Search for the cell housing the specified text and yield its (x, y) center coordinate. 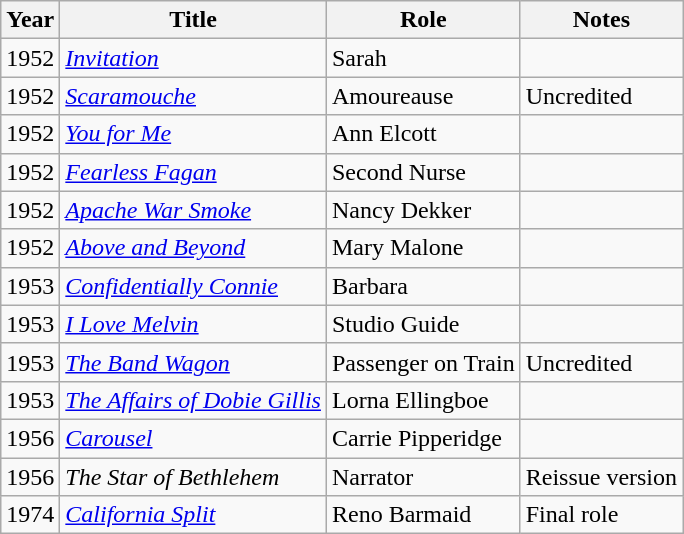
The Affairs of Dobie Gillis (194, 400)
Confidentially Connie (194, 286)
Final role (601, 515)
Title (194, 20)
Scaramouche (194, 96)
The Band Wagon (194, 362)
Reissue version (601, 477)
Role (423, 20)
The Star of Bethlehem (194, 477)
Mary Malone (423, 248)
Amoureause (423, 96)
Studio Guide (423, 324)
Carousel (194, 438)
Second Nurse (423, 172)
Nancy Dekker (423, 210)
Barbara (423, 286)
Invitation (194, 58)
California Split (194, 515)
Above and Beyond (194, 248)
Fearless Fagan (194, 172)
I Love Melvin (194, 324)
Apache War Smoke (194, 210)
Year (30, 20)
You for Me (194, 134)
Reno Barmaid (423, 515)
Lorna Ellingboe (423, 400)
Passenger on Train (423, 362)
Notes (601, 20)
Ann Elcott (423, 134)
Sarah (423, 58)
Carrie Pipperidge (423, 438)
1974 (30, 515)
Narrator (423, 477)
